Output the [x, y] coordinate of the center of the cell containing the given text.  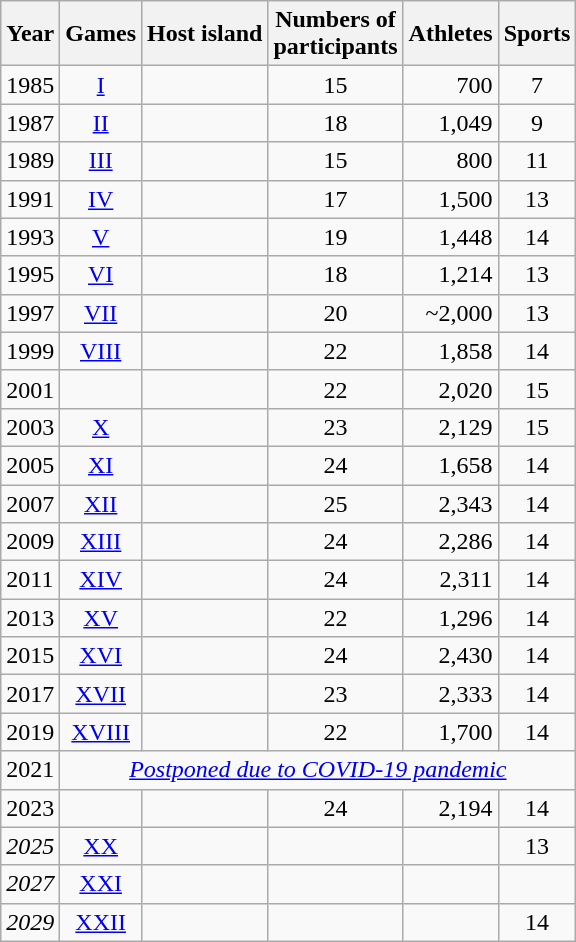
Numbers ofparticipants [336, 34]
V [101, 237]
2009 [30, 542]
1999 [30, 351]
1989 [30, 161]
2013 [30, 618]
2023 [30, 808]
XIII [101, 542]
Year [30, 34]
11 [537, 161]
25 [336, 503]
2007 [30, 503]
XVI [101, 656]
1,049 [450, 123]
Games [101, 34]
2003 [30, 427]
1,658 [450, 465]
Postponed due to COVID-19 pandemic [318, 770]
17 [336, 199]
XXI [101, 884]
1987 [30, 123]
VIII [101, 351]
X [101, 427]
2,194 [450, 808]
Host island [205, 34]
XII [101, 503]
1993 [30, 237]
Athletes [450, 34]
2,343 [450, 503]
2005 [30, 465]
III [101, 161]
7 [537, 85]
1997 [30, 313]
9 [537, 123]
II [101, 123]
XIV [101, 580]
2025 [30, 846]
700 [450, 85]
2,311 [450, 580]
1991 [30, 199]
1,700 [450, 732]
2,333 [450, 694]
1995 [30, 275]
1,214 [450, 275]
1,296 [450, 618]
2021 [30, 770]
2027 [30, 884]
XV [101, 618]
20 [336, 313]
XXII [101, 922]
XI [101, 465]
2029 [30, 922]
XVII [101, 694]
2019 [30, 732]
2017 [30, 694]
19 [336, 237]
VI [101, 275]
2001 [30, 389]
2,286 [450, 542]
Sports [537, 34]
2015 [30, 656]
VII [101, 313]
1,500 [450, 199]
1,858 [450, 351]
2,430 [450, 656]
1985 [30, 85]
2,020 [450, 389]
I [101, 85]
1,448 [450, 237]
2011 [30, 580]
2,129 [450, 427]
XVIII [101, 732]
XX [101, 846]
IV [101, 199]
~2,000 [450, 313]
800 [450, 161]
